For the text-containing cell, return its midpoint in (X, Y) coordinate format. 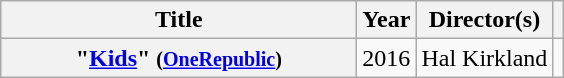
Title (179, 20)
"Kids" (OneRepublic) (179, 58)
Year (386, 20)
Hal Kirkland (484, 58)
Director(s) (484, 20)
2016 (386, 58)
